Identify which cell holds the provided text, then report its [X, Y] central coordinate. 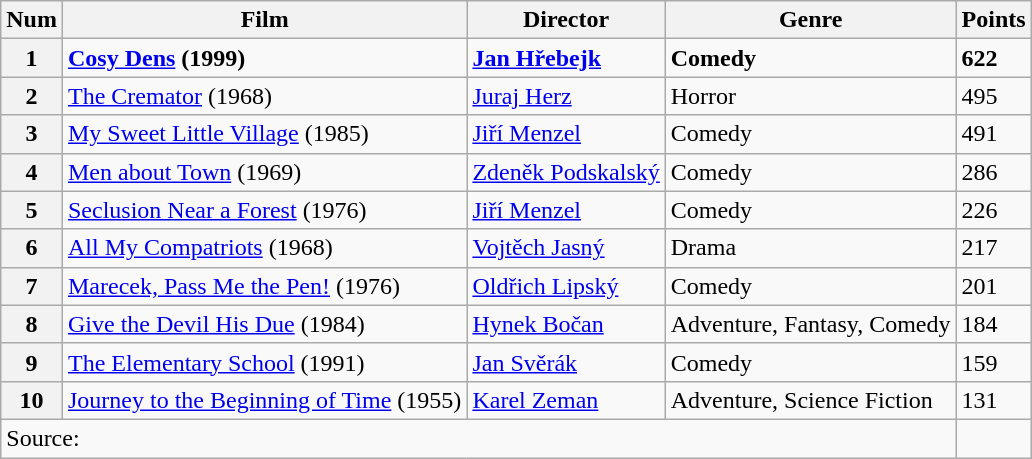
Journey to the Beginning of Time (1955) [264, 400]
184 [994, 324]
Hynek Bočan [566, 324]
495 [994, 96]
Marecek, Pass Me the Pen! (1976) [264, 286]
3 [32, 134]
Adventure, Science Fiction [810, 400]
217 [994, 248]
1 [32, 58]
Karel Zeman [566, 400]
Give the Devil His Due (1984) [264, 324]
491 [994, 134]
Genre [810, 20]
226 [994, 210]
159 [994, 362]
Vojtěch Jasný [566, 248]
My Sweet Little Village (1985) [264, 134]
Oldřich Lipský [566, 286]
131 [994, 400]
5 [32, 210]
6 [32, 248]
Jan Hřebejk [566, 58]
Num [32, 20]
Juraj Herz [566, 96]
622 [994, 58]
4 [32, 172]
7 [32, 286]
Director [566, 20]
286 [994, 172]
10 [32, 400]
8 [32, 324]
All My Compatriots (1968) [264, 248]
Zdeněk Podskalský [566, 172]
Source: [478, 438]
Film [264, 20]
Points [994, 20]
Drama [810, 248]
Seclusion Near a Forest (1976) [264, 210]
The Cremator (1968) [264, 96]
Jan Svěrák [566, 362]
The Elementary School (1991) [264, 362]
Horror [810, 96]
Cosy Dens (1999) [264, 58]
2 [32, 96]
Adventure, Fantasy, Comedy [810, 324]
201 [994, 286]
9 [32, 362]
Men about Town (1969) [264, 172]
